Extract the [x, y] coordinate from the center of the cell holding the provided text.  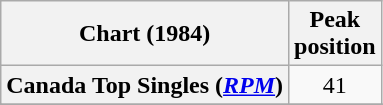
Peakposition [335, 34]
Canada Top Singles (RPM) [145, 85]
41 [335, 85]
Chart (1984) [145, 34]
